For the text-containing cell, return its midpoint in (X, Y) coordinate format. 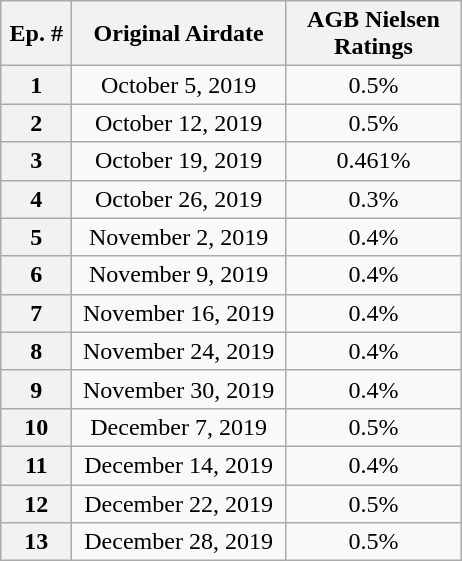
November 9, 2019 (179, 275)
November 2, 2019 (179, 237)
December 22, 2019 (179, 503)
4 (36, 199)
November 24, 2019 (179, 351)
9 (36, 389)
Ep. # (36, 34)
3 (36, 161)
November 16, 2019 (179, 313)
6 (36, 275)
2 (36, 123)
December 14, 2019 (179, 465)
10 (36, 427)
November 30, 2019 (179, 389)
7 (36, 313)
13 (36, 542)
11 (36, 465)
October 19, 2019 (179, 161)
December 28, 2019 (179, 542)
0.461% (373, 161)
0.3% (373, 199)
October 12, 2019 (179, 123)
December 7, 2019 (179, 427)
5 (36, 237)
8 (36, 351)
12 (36, 503)
October 26, 2019 (179, 199)
October 5, 2019 (179, 85)
1 (36, 85)
Original Airdate (179, 34)
AGB Nielsen Ratings (373, 34)
